Capture the cell that displays the provided text and extract its [X, Y] central coordinate. 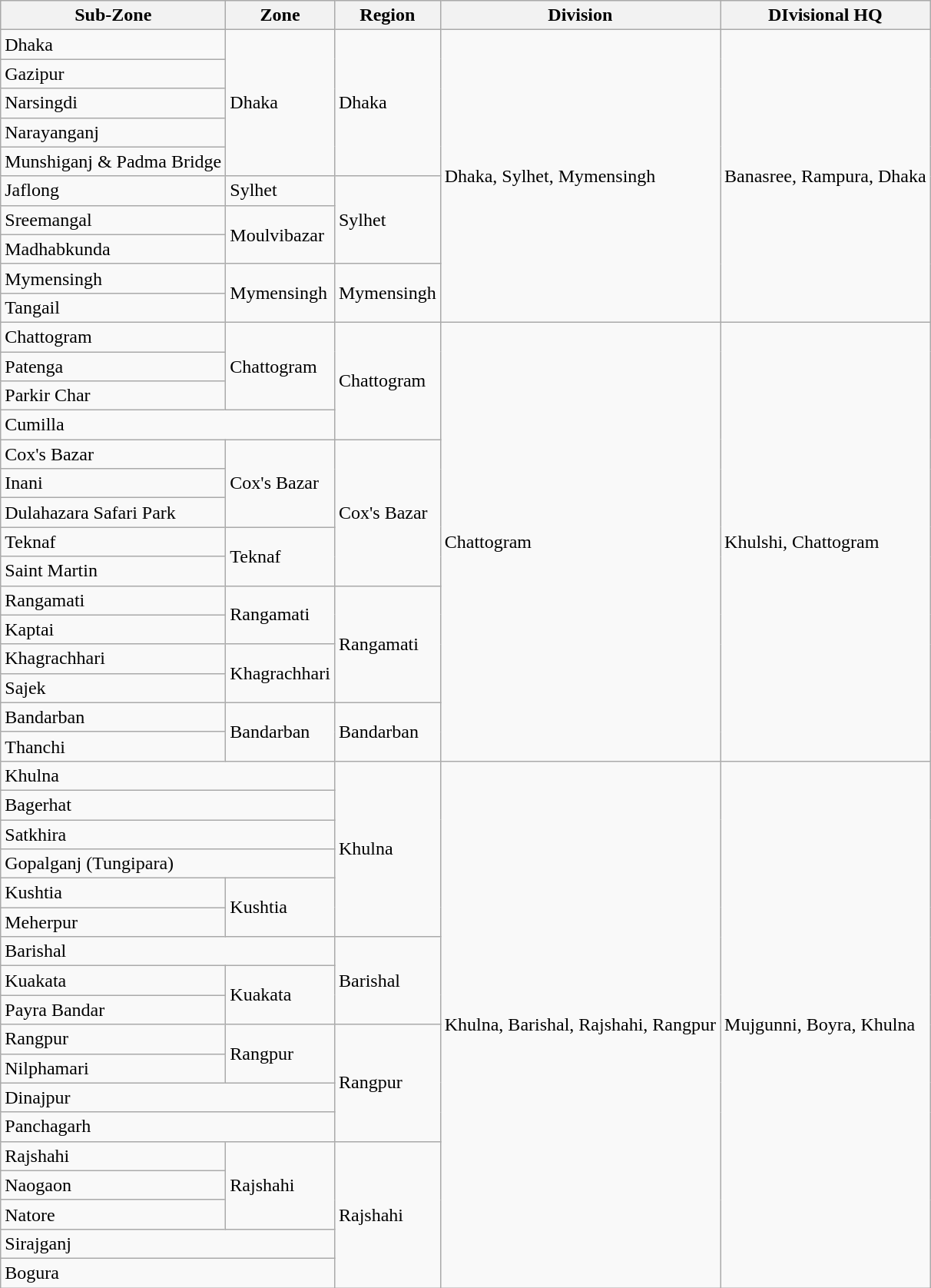
Dulahazara Safari Park [114, 513]
Jaflong [114, 191]
Dhaka, Sylhet, Mymensingh [580, 177]
Gopalganj (Tungipara) [167, 864]
Naogaon [114, 1185]
Parkir Char [114, 396]
Kaptai [114, 629]
Zone [280, 15]
Moulvibazar [280, 234]
Division [580, 15]
DIvisional HQ [826, 15]
Tangail [114, 307]
Thanchi [114, 746]
Khulshi, Chattogram [826, 541]
Bagerhat [167, 805]
Natore [114, 1214]
Khulna, Barishal, Rajshahi, Rangpur [580, 1024]
Mujgunni, Boyra, Khulna [826, 1024]
Dinajpur [167, 1097]
Narayanganj [114, 132]
Saint Martin [114, 571]
Munshiganj & Padma Bridge [114, 161]
Madhabkunda [114, 249]
Narsingdi [114, 103]
Cumilla [167, 425]
Patenga [114, 367]
Gazipur [114, 74]
Sajek [114, 688]
Sub-Zone [114, 15]
Payra Bandar [114, 1010]
Satkhira [167, 834]
Region [387, 15]
Sirajganj [167, 1243]
Meherpur [114, 922]
Bogura [167, 1273]
Sreemangal [114, 220]
Inani [114, 483]
Nilphamari [114, 1068]
Banasree, Rampura, Dhaka [826, 177]
Panchagarh [167, 1127]
